Provide the [x, y] coordinate of the cell's center where the given text is located.  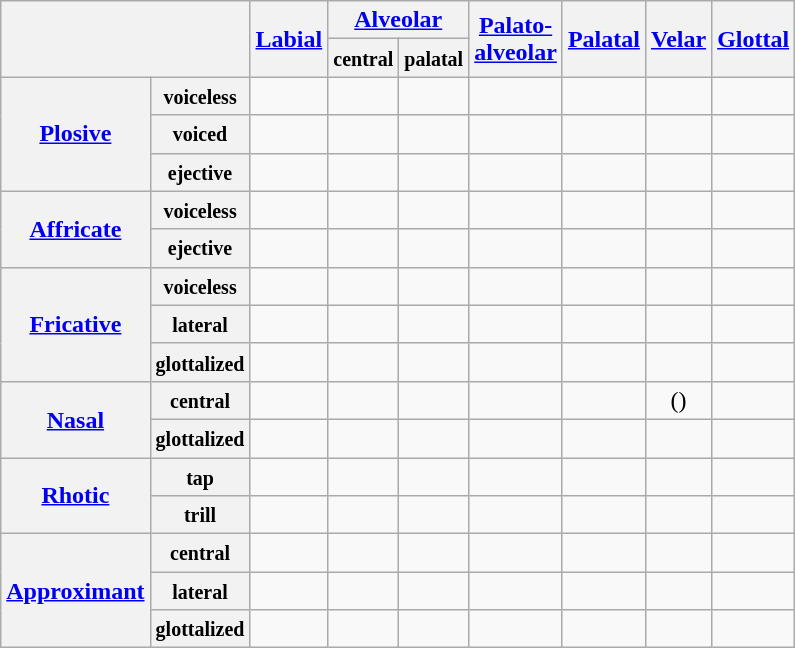
Fricative [76, 324]
Plosive [76, 134]
Approximant [76, 591]
Alveolar [398, 20]
Velar [678, 39]
Palatal [604, 39]
Glottal [754, 39]
() [678, 400]
Affricate [76, 229]
Palato-alveolar [516, 39]
Labial [289, 39]
Rhotic [76, 496]
Nasal [76, 419]
tap [200, 477]
trill [200, 515]
voiced [200, 134]
palatal [434, 58]
